Detect which cell encompasses the target text, then output its (X, Y) center coordinate. 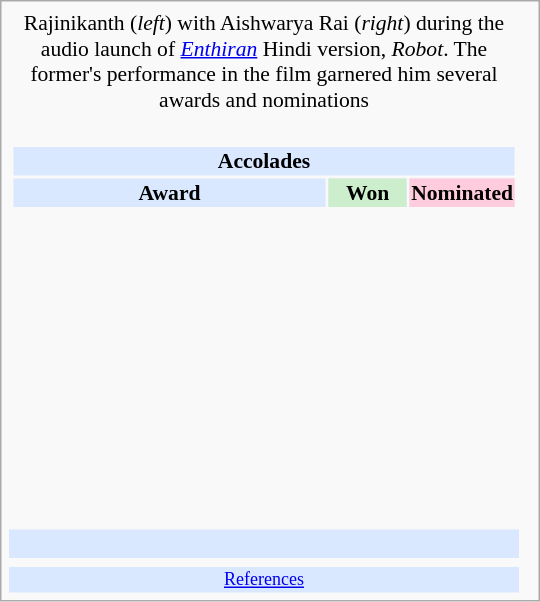
References (264, 580)
Won (368, 192)
Accolades Award Won Nominated (264, 322)
Award (169, 192)
Accolades (264, 161)
Nominated (462, 192)
